Find where the given text appears and provide that cell's center as [x, y] coordinate. 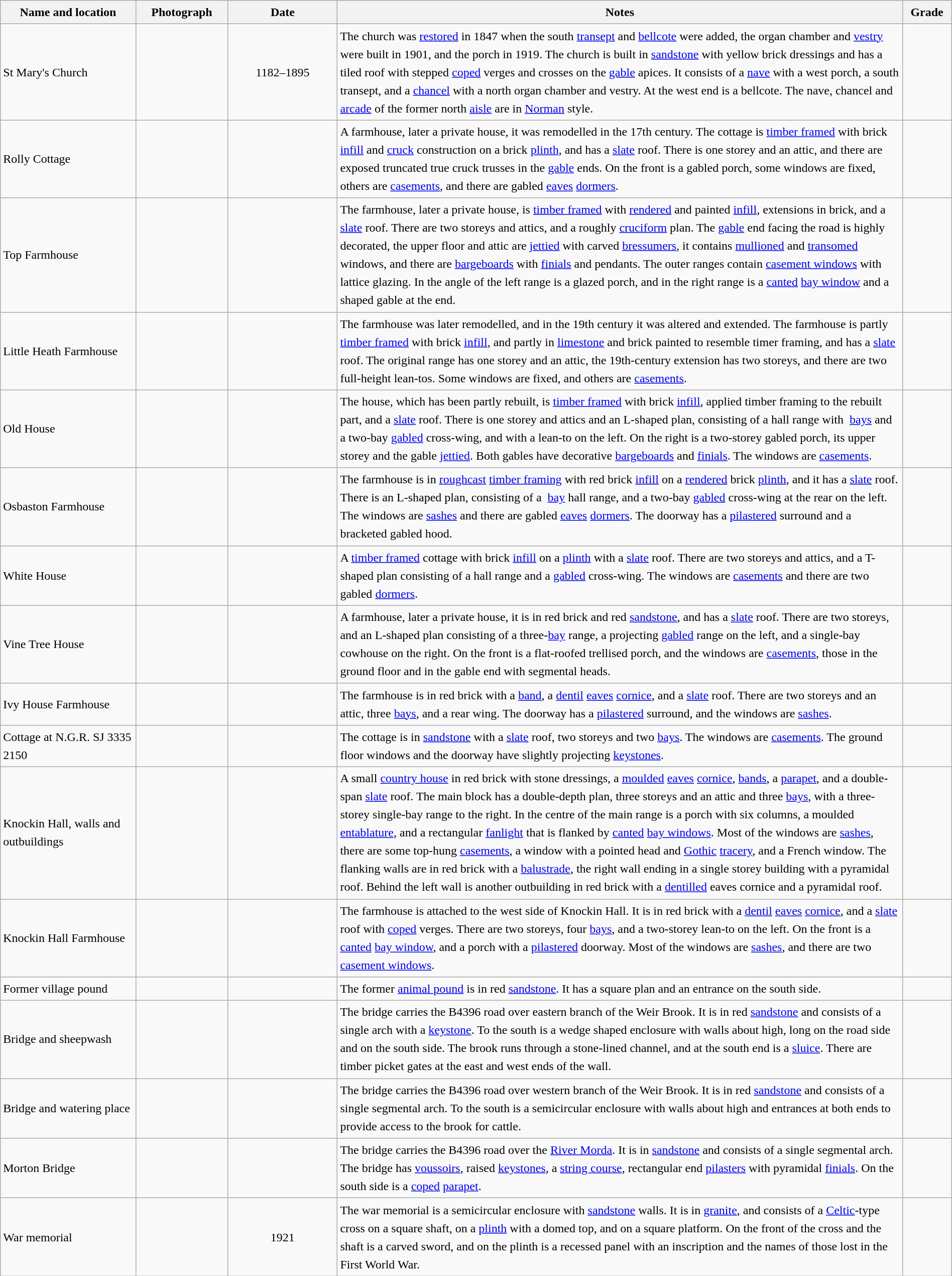
Little Heath Farmhouse [68, 351]
Former village pound [68, 989]
Date [283, 12]
Photograph [182, 12]
White House [68, 576]
Grade [927, 12]
St Mary's Church [68, 72]
Name and location [68, 12]
Cottage at N.G.R. SJ 3335 2150 [68, 746]
Old House [68, 429]
Top Farmhouse [68, 255]
Knockin Hall Farmhouse [68, 938]
Notes [620, 12]
Rolly Cottage [68, 159]
Osbaston Farmhouse [68, 506]
The former animal pound is in red sandstone. It has a square plan and an entrance on the south side. [620, 989]
1921 [283, 1237]
Vine Tree House [68, 644]
1182–1895 [283, 72]
Morton Bridge [68, 1168]
Ivy House Farmhouse [68, 704]
War memorial [68, 1237]
Knockin Hall, walls and outbuildings [68, 833]
Bridge and watering place [68, 1108]
Bridge and sheepwash [68, 1040]
